Determine the (x, y) coordinate at the center of the cell enclosing the given text.  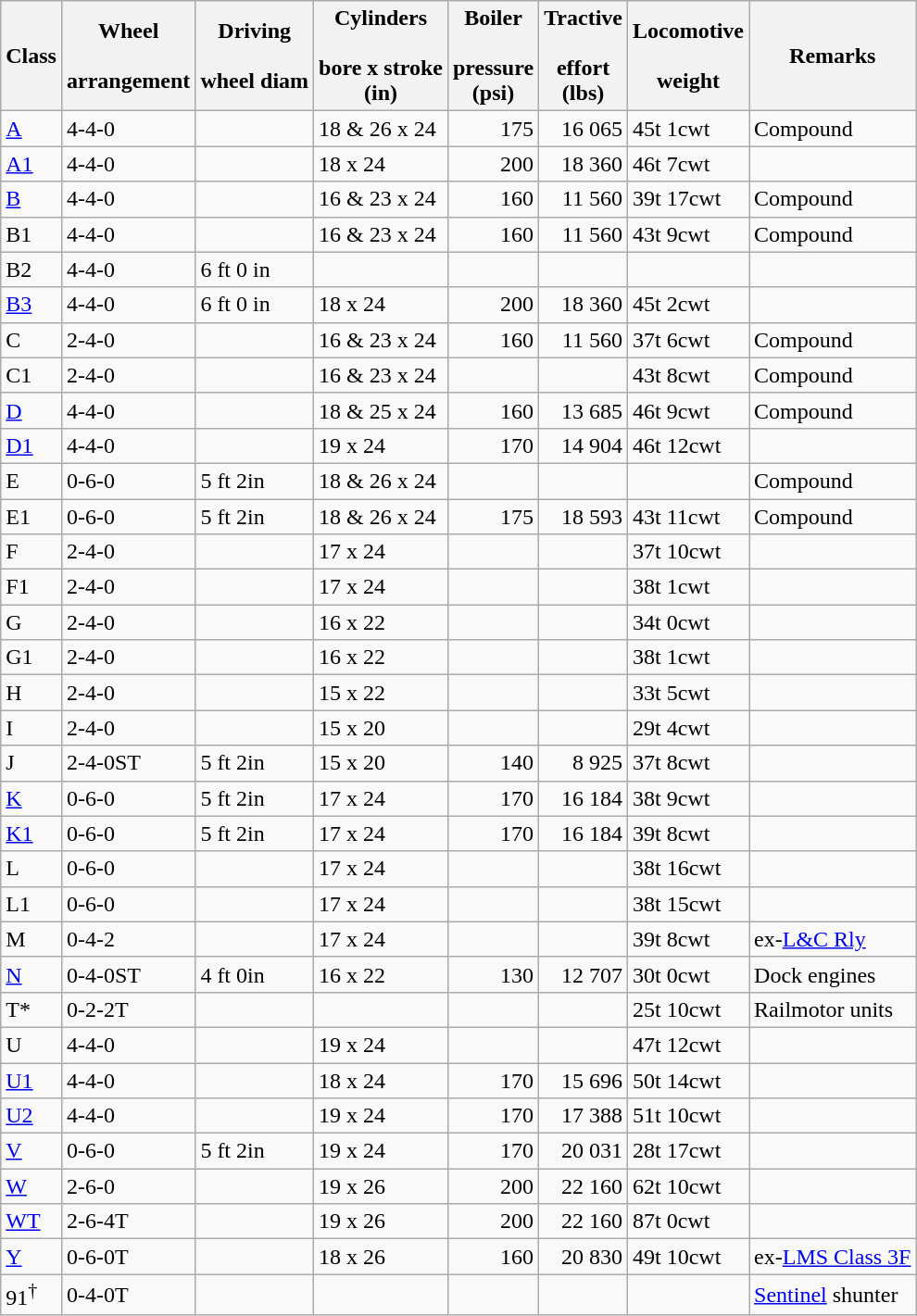
T* (31, 1009)
87t 0cwt (689, 1222)
2-6-0 (128, 1186)
Sentinel shunter (833, 1295)
15 696 (584, 1081)
46t 7cwt (689, 164)
Railmotor units (833, 1009)
18 x 26 (382, 1257)
51t 10cwt (689, 1116)
A (31, 129)
38t 16cwt (689, 869)
Locomotive weight (689, 56)
29t 4cwt (689, 728)
91† (31, 1295)
Tractive effort (lbs) (584, 56)
50t 14cwt (689, 1081)
45t 2cwt (689, 305)
E (31, 481)
47t 12cwt (689, 1045)
B3 (31, 305)
B1 (31, 234)
17 388 (584, 1116)
Boiler pressure (psi) (493, 56)
K1 (31, 833)
43t 8cwt (689, 375)
2-6-4T (128, 1222)
0-4-0ST (128, 974)
38t 9cwt (689, 798)
0-2-2T (128, 1009)
G (31, 622)
J (31, 763)
14 904 (584, 445)
B2 (31, 269)
F (31, 552)
U2 (31, 1116)
ex-L&C Rly (833, 939)
L (31, 869)
16 065 (584, 129)
49t 10cwt (689, 1257)
37t 6cwt (689, 340)
C (31, 340)
0-4-2 (128, 939)
46t 12cwt (689, 445)
WT (31, 1222)
39t 17cwt (689, 199)
ex-LMS Class 3F (833, 1257)
62t 10cwt (689, 1186)
37t 10cwt (689, 552)
Dock engines (833, 974)
18 593 (584, 516)
13 685 (584, 410)
K (31, 798)
2-4-0ST (128, 763)
18 & 25 x 24 (382, 410)
Wheel arrangement (128, 56)
0-6-0T (128, 1257)
C1 (31, 375)
37t 8cwt (689, 763)
N (31, 974)
140 (493, 763)
L1 (31, 904)
W (31, 1186)
0-4-0T (128, 1295)
U (31, 1045)
34t 0cwt (689, 622)
43t 9cwt (689, 234)
Y (31, 1257)
12 707 (584, 974)
130 (493, 974)
8 925 (584, 763)
43t 11cwt (689, 516)
Remarks (833, 56)
15 x 22 (382, 693)
Cylinders bore x stroke (in) (382, 56)
25t 10cwt (689, 1009)
A1 (31, 164)
33t 5cwt (689, 693)
D (31, 410)
20 031 (584, 1151)
46t 9cwt (689, 410)
B (31, 199)
45t 1cwt (689, 129)
D1 (31, 445)
F1 (31, 587)
V (31, 1151)
20 830 (584, 1257)
38t 15cwt (689, 904)
G1 (31, 658)
H (31, 693)
28t 17cwt (689, 1151)
E1 (31, 516)
I (31, 728)
Class (31, 56)
Driving wheel diam (255, 56)
4 ft 0in (255, 974)
M (31, 939)
30t 0cwt (689, 974)
U1 (31, 1081)
